For the text-containing cell, return its midpoint in [x, y] coordinate format. 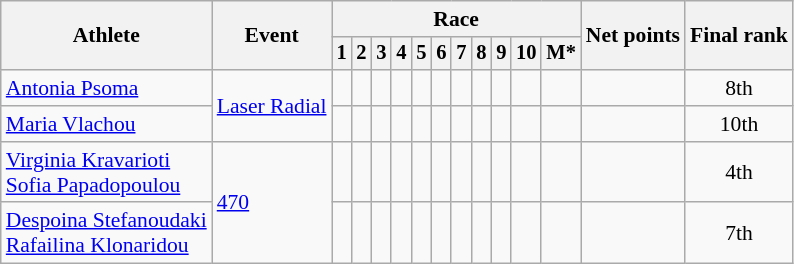
Despoina StefanoudakiRafailina Klonaridou [106, 234]
Event [272, 36]
5 [421, 54]
Virginia KravariotiSofia Papadopoulou [106, 172]
Athlete [106, 36]
3 [381, 54]
Net points [633, 36]
470 [272, 203]
8 [481, 54]
Antonia Psoma [106, 88]
10th [739, 124]
8th [739, 88]
9 [501, 54]
2 [361, 54]
4th [739, 172]
Maria Vlachou [106, 124]
10 [526, 54]
7th [739, 234]
M* [560, 54]
4 [401, 54]
1 [342, 54]
6 [441, 54]
Race [456, 19]
7 [461, 54]
Laser Radial [272, 106]
Final rank [739, 36]
